Provide the [x, y] coordinate of the cell's center where the given text is located.  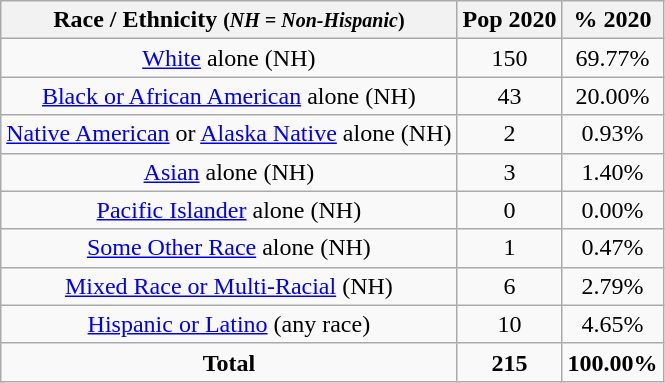
1 [510, 248]
Mixed Race or Multi-Racial (NH) [229, 286]
100.00% [612, 362]
3 [510, 172]
Native American or Alaska Native alone (NH) [229, 134]
6 [510, 286]
Pop 2020 [510, 20]
20.00% [612, 96]
69.77% [612, 58]
Total [229, 362]
10 [510, 324]
% 2020 [612, 20]
0 [510, 210]
2 [510, 134]
Race / Ethnicity (NH = Non-Hispanic) [229, 20]
1.40% [612, 172]
Pacific Islander alone (NH) [229, 210]
150 [510, 58]
43 [510, 96]
0.47% [612, 248]
2.79% [612, 286]
Some Other Race alone (NH) [229, 248]
Black or African American alone (NH) [229, 96]
Hispanic or Latino (any race) [229, 324]
White alone (NH) [229, 58]
0.93% [612, 134]
Asian alone (NH) [229, 172]
0.00% [612, 210]
4.65% [612, 324]
215 [510, 362]
